Search for the cell housing the specified text and yield its [x, y] center coordinate. 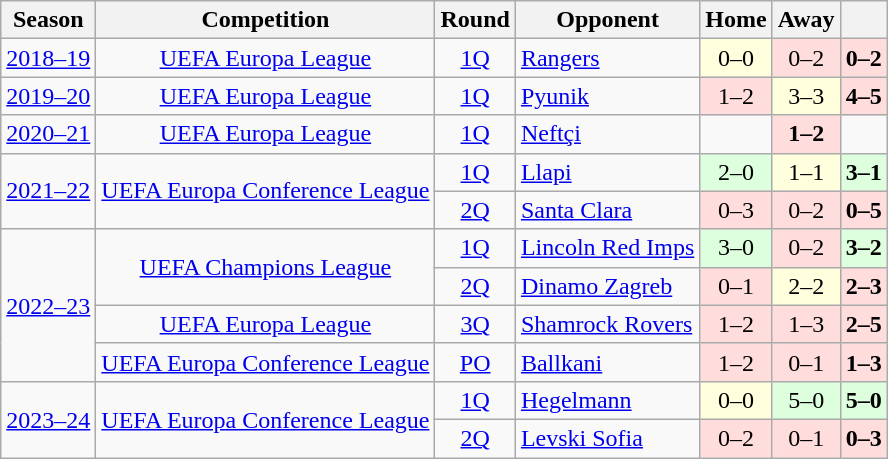
Home [736, 20]
2–5 [864, 324]
3–0 [736, 248]
2019–20 [48, 96]
Rangers [607, 58]
Levski Sofia [607, 438]
Pyunik [607, 96]
Away [806, 20]
Llapi [607, 172]
Shamrock Rovers [607, 324]
1–1 [806, 172]
Competition [266, 20]
Santa Clara [607, 210]
Dinamo Zagreb [607, 286]
Opponent [607, 20]
UEFA Champions League [266, 267]
PO [475, 362]
3–1 [864, 172]
Ballkani [607, 362]
Hegelmann [607, 400]
Lincoln Red Imps [607, 248]
2021–22 [48, 191]
Round [475, 20]
3–2 [864, 248]
3–3 [806, 96]
Season [48, 20]
2020–21 [48, 134]
Neftçi [607, 134]
2–3 [864, 286]
2–2 [806, 286]
2–0 [736, 172]
2023–24 [48, 419]
3Q [475, 324]
2018–19 [48, 58]
0–5 [864, 210]
4–5 [864, 96]
2022–23 [48, 305]
